For the text-containing cell, return its midpoint in (x, y) coordinate format. 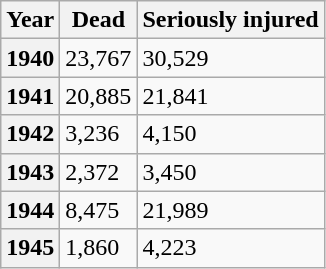
1940 (30, 58)
30,529 (230, 58)
4,223 (230, 248)
23,767 (98, 58)
4,150 (230, 134)
20,885 (98, 96)
Seriously injured (230, 20)
21,989 (230, 210)
21,841 (230, 96)
1943 (30, 172)
1945 (30, 248)
3,236 (98, 134)
1944 (30, 210)
3,450 (230, 172)
1942 (30, 134)
Year (30, 20)
Dead (98, 20)
2,372 (98, 172)
1,860 (98, 248)
1941 (30, 96)
8,475 (98, 210)
